Extract the [X, Y] coordinate from the center of the cell holding the provided text.  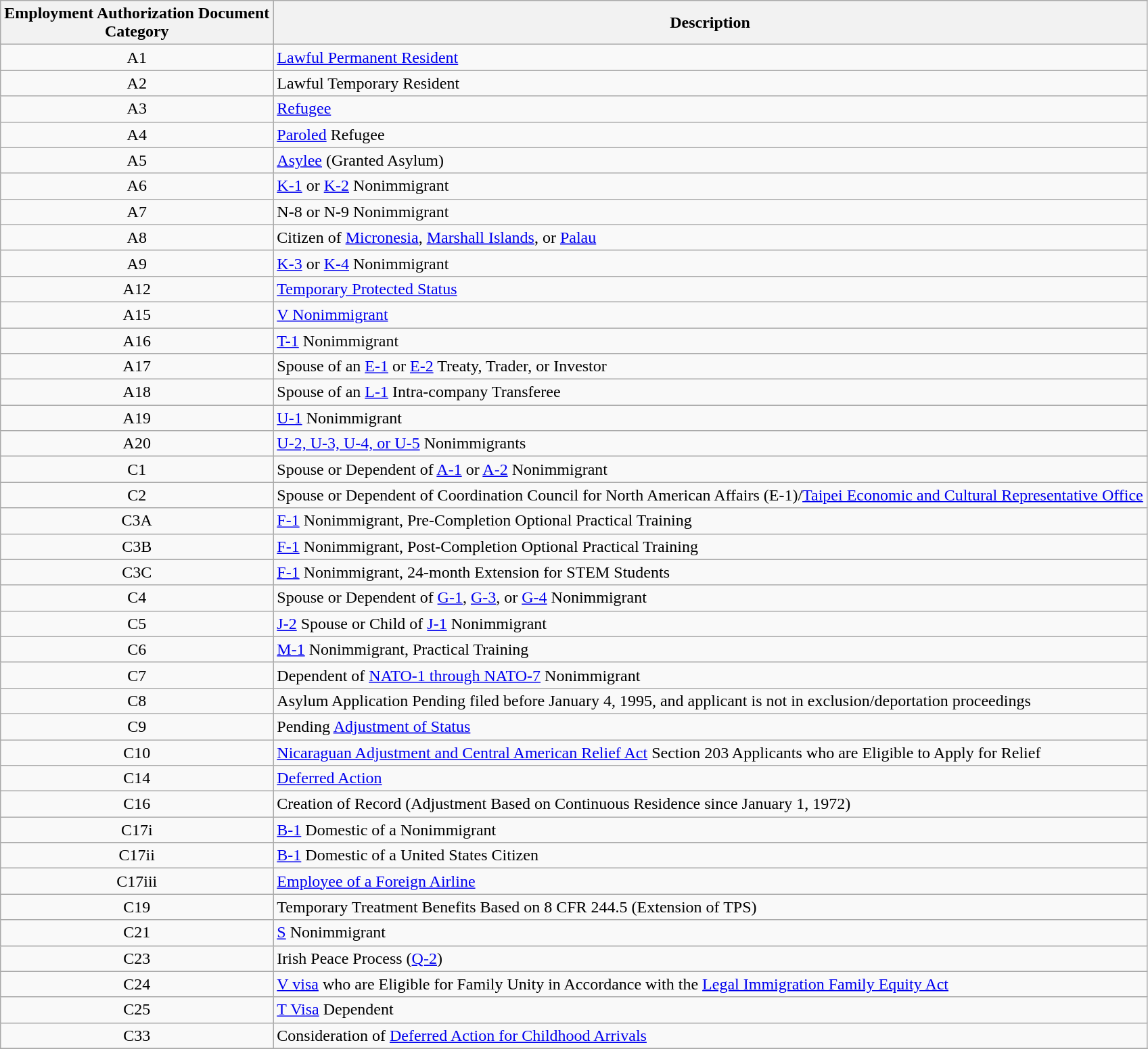
B-1 Domestic of a Nonimmigrant [710, 830]
Spouse of an E-1 or E-2 Treaty, Trader, or Investor [710, 367]
A16 [137, 340]
V Nonimmigrant [710, 314]
C9 [137, 726]
C24 [137, 984]
A6 [137, 186]
F-1 Nonimmigrant, Pre-Completion Optional Practical Training [710, 521]
C19 [137, 907]
Lawful Permanent Resident [710, 57]
C7 [137, 675]
Creation of Record (Adjustment Based on Continuous Residence since January 1, 1972) [710, 804]
T-1 Nonimmigrant [710, 340]
Spouse or Dependent of Coordination Council for North American Affairs (E-1)/Taipei Economic and Cultural Representative Office [710, 495]
Employment Authorization Document Category [137, 23]
C21 [137, 933]
Lawful Temporary Resident [710, 83]
A12 [137, 289]
Paroled Refugee [710, 135]
Spouse of an L-1 Intra-company Transferee [710, 392]
A5 [137, 160]
N-8 or N-9 Nonimmigrant [710, 212]
A17 [137, 367]
B-1 Domestic of a United States Citizen [710, 856]
Deferred Action [710, 778]
K-1 or K-2 Nonimmigrant [710, 186]
Spouse or Dependent of A-1 or A-2 Nonimmigrant [710, 469]
C2 [137, 495]
A18 [137, 392]
C10 [137, 753]
T Visa Dependent [710, 1010]
Refugee [710, 109]
Employee of a Foreign Airline [710, 881]
C4 [137, 598]
C25 [137, 1010]
Temporary Treatment Benefits Based on 8 CFR 244.5 (Extension of TPS) [710, 907]
C5 [137, 624]
C14 [137, 778]
M-1 Nonimmigrant, Practical Training [710, 649]
A19 [137, 418]
J-2 Spouse or Child of J-1 Nonimmigrant [710, 624]
K-3 or K-4 Nonimmigrant [710, 263]
A8 [137, 237]
U-1 Nonimmigrant [710, 418]
C17ii [137, 856]
C1 [137, 469]
Nicaraguan Adjustment and Central American Relief Act Section 203 Applicants who are Eligible to Apply for Relief [710, 753]
A1 [137, 57]
C33 [137, 1035]
A20 [137, 444]
Asylum Application Pending filed before January 4, 1995, and applicant is not in exclusion/deportation proceedings [710, 701]
A15 [137, 314]
A3 [137, 109]
A9 [137, 263]
V visa who are Eligible for Family Unity in Accordance with the Legal Immigration Family Equity Act [710, 984]
S Nonimmigrant [710, 933]
C3B [137, 546]
C3C [137, 572]
Temporary Protected Status [710, 289]
C6 [137, 649]
Citizen of Micronesia, Marshall Islands, or Palau [710, 237]
C16 [137, 804]
F-1 Nonimmigrant, 24-month Extension for STEM Students [710, 572]
Consideration of Deferred Action for Childhood Arrivals [710, 1035]
C17iii [137, 881]
C17i [137, 830]
C23 [137, 958]
Pending Adjustment of Status [710, 726]
F-1 Nonimmigrant, Post-Completion Optional Practical Training [710, 546]
Asylee (Granted Asylum) [710, 160]
A4 [137, 135]
Spouse or Dependent of G-1, G-3, or G-4 Nonimmigrant [710, 598]
Irish Peace Process (Q-2) [710, 958]
Description [710, 23]
C3A [137, 521]
A7 [137, 212]
C8 [137, 701]
U-2, U-3, U-4, or U-5 Nonimmigrants [710, 444]
Dependent of NATO-1 through NATO-7 Nonimmigrant [710, 675]
A2 [137, 83]
